Detect which cell encompasses the target text, then output its [X, Y] center coordinate. 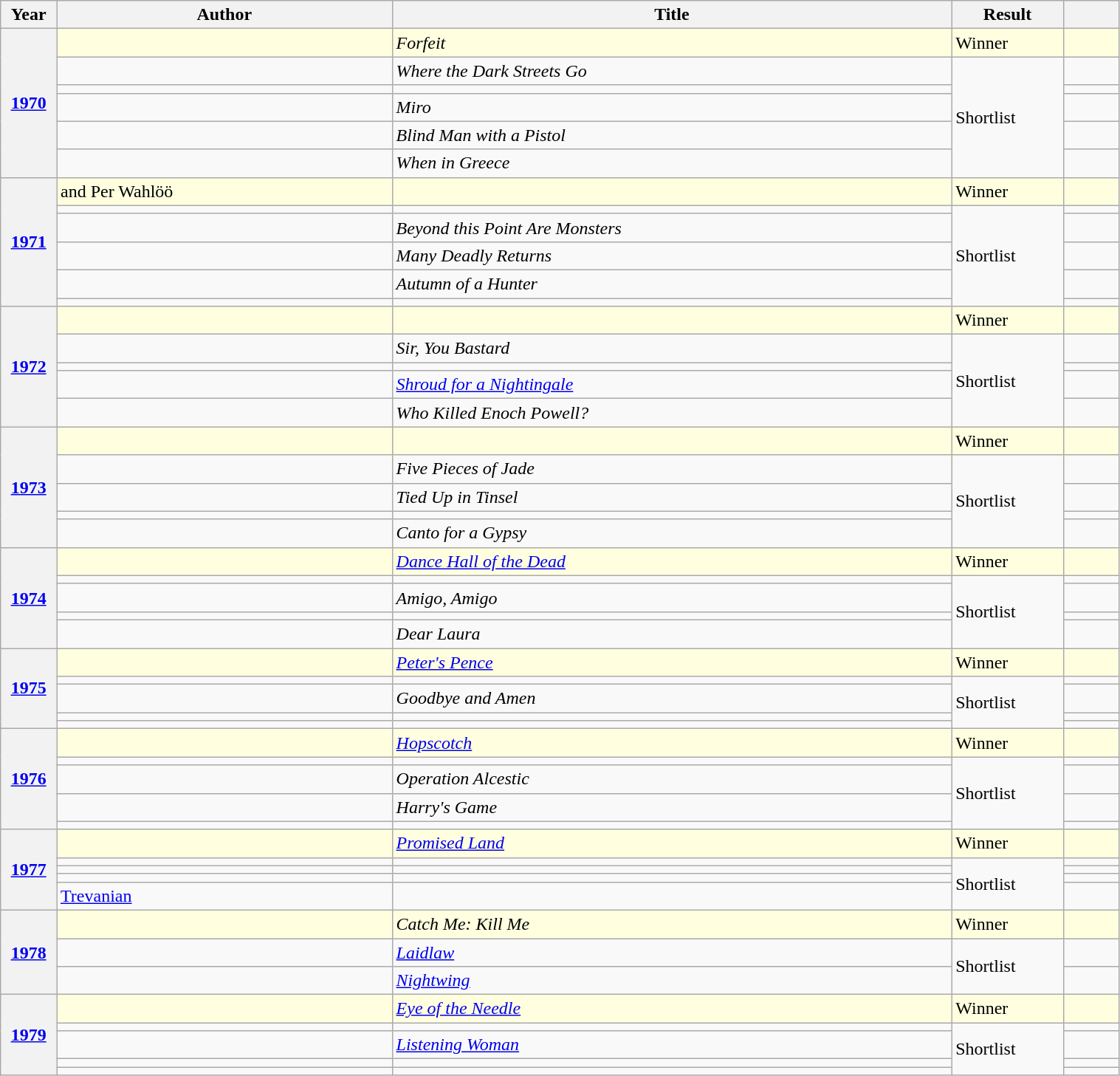
Amigo, Amigo [672, 597]
Title [672, 15]
and Per Wahlöö [224, 191]
Peter's Pence [672, 662]
1971 [29, 241]
1975 [29, 688]
Many Deadly Returns [672, 256]
Miro [672, 107]
Canto for a Gypsy [672, 533]
Operation Alcestic [672, 779]
Dance Hall of the Dead [672, 561]
Sir, You Bastard [672, 349]
Dear Laura [672, 634]
1973 [29, 487]
1976 [29, 779]
1979 [29, 1035]
Eye of the Needle [672, 1009]
Beyond this Point Are Monsters [672, 227]
Where the Dark Streets Go [672, 71]
Five Pieces of Jade [672, 469]
1977 [29, 870]
Laidlaw [672, 952]
Hopscotch [672, 743]
1970 [29, 103]
Who Killed Enoch Powell? [672, 413]
Year [29, 15]
Blind Man with a Pistol [672, 135]
When in Greece [672, 163]
1972 [29, 366]
Catch Me: Kill Me [672, 924]
Shroud for a Nightingale [672, 385]
Trevanian [224, 896]
Harry's Game [672, 807]
Author [224, 15]
1974 [29, 597]
Autumn of a Hunter [672, 284]
Result [1008, 15]
Nightwing [672, 981]
Promised Land [672, 843]
Listening Woman [672, 1045]
1978 [29, 952]
Tied Up in Tinsel [672, 497]
Forfeit [672, 43]
Goodbye and Amen [672, 699]
